Determine the (x, y) coordinate at the center of the cell enclosing the given text.  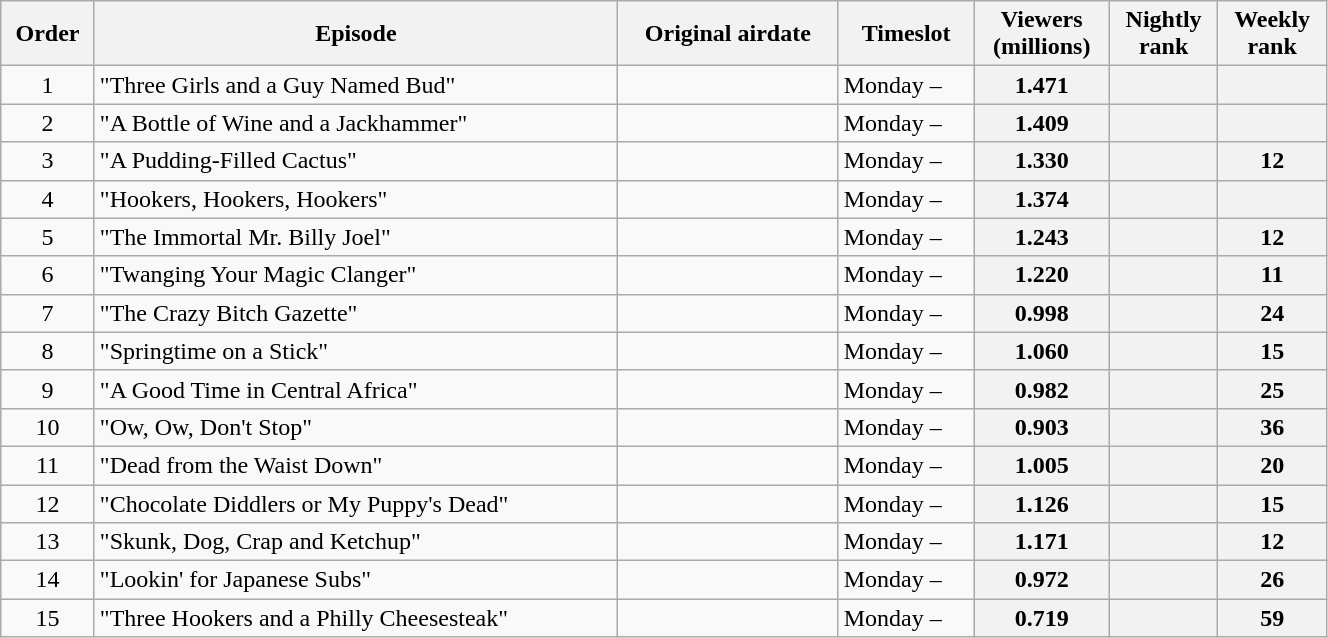
"Three Hookers and a Philly Cheesesteak" (356, 618)
8 (48, 351)
"A Bottle of Wine and a Jackhammer" (356, 123)
36 (1272, 427)
20 (1272, 465)
0.719 (1042, 618)
13 (48, 542)
Timeslot (906, 34)
"Twanging Your Magic Clanger" (356, 275)
59 (1272, 618)
1.374 (1042, 199)
1.330 (1042, 161)
0.972 (1042, 580)
4 (48, 199)
9 (48, 389)
Weeklyrank (1272, 34)
"Chocolate Diddlers or My Puppy's Dead" (356, 503)
26 (1272, 580)
1.471 (1042, 85)
14 (48, 580)
"Skunk, Dog, Crap and Ketchup" (356, 542)
25 (1272, 389)
5 (48, 237)
0.982 (1042, 389)
"Three Girls and a Guy Named Bud" (356, 85)
1.243 (1042, 237)
Original airdate (728, 34)
"A Pudding-Filled Cactus" (356, 161)
"Hookers, Hookers, Hookers" (356, 199)
6 (48, 275)
"Dead from the Waist Down" (356, 465)
"The Immortal Mr. Billy Joel" (356, 237)
Episode (356, 34)
1.060 (1042, 351)
24 (1272, 313)
"Ow, Ow, Don't Stop" (356, 427)
3 (48, 161)
0.998 (1042, 313)
Nightlyrank (1164, 34)
10 (48, 427)
1 (48, 85)
"Springtime on a Stick" (356, 351)
7 (48, 313)
"A Good Time in Central Africa" (356, 389)
1.126 (1042, 503)
1.220 (1042, 275)
1.005 (1042, 465)
0.903 (1042, 427)
2 (48, 123)
Viewers(millions) (1042, 34)
"Lookin' for Japanese Subs" (356, 580)
1.171 (1042, 542)
1.409 (1042, 123)
Order (48, 34)
"The Crazy Bitch Gazette" (356, 313)
